Find where the given text appears and provide that cell's center as [X, Y] coordinate. 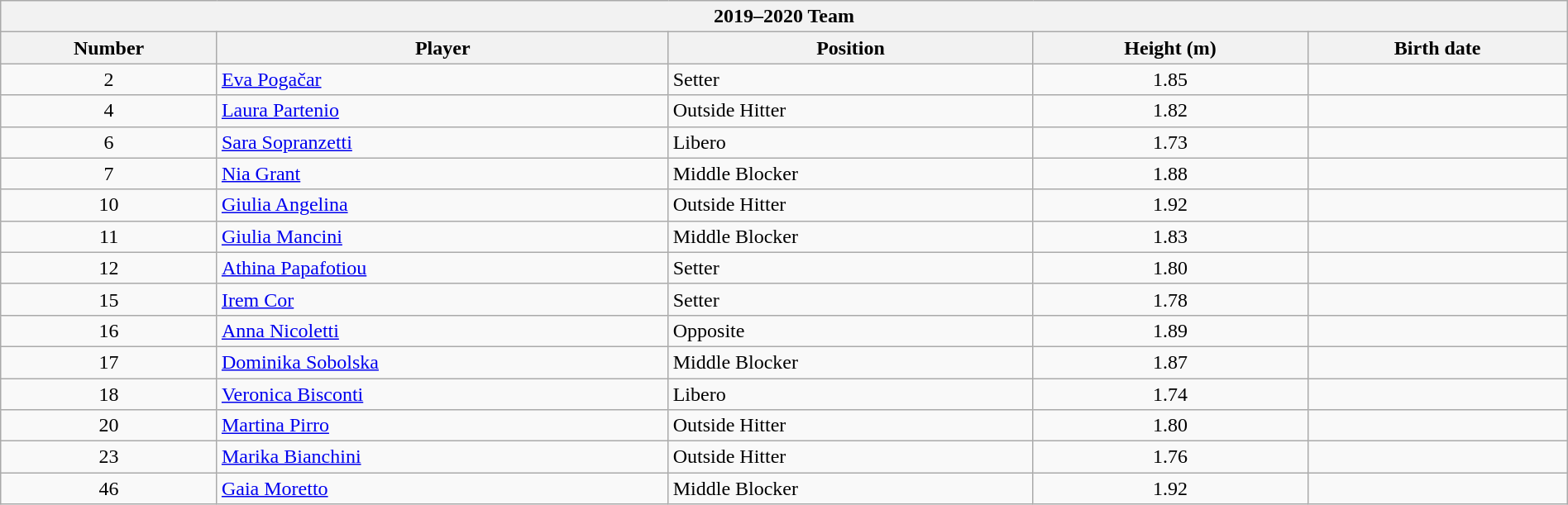
17 [109, 362]
1.73 [1170, 142]
Height (m) [1170, 48]
1.82 [1170, 111]
1.83 [1170, 236]
Opposite [850, 331]
Laura Partenio [442, 111]
7 [109, 174]
11 [109, 236]
Athina Papafotiou [442, 268]
Marika Bianchini [442, 457]
20 [109, 426]
Birth date [1437, 48]
1.76 [1170, 457]
4 [109, 111]
Veronica Bisconti [442, 394]
18 [109, 394]
Anna Nicoletti [442, 331]
16 [109, 331]
Martina Pirro [442, 426]
1.78 [1170, 299]
12 [109, 268]
Position [850, 48]
Eva Pogačar [442, 79]
1.87 [1170, 362]
1.74 [1170, 394]
2019–2020 Team [784, 17]
Number [109, 48]
Irem Cor [442, 299]
1.89 [1170, 331]
15 [109, 299]
6 [109, 142]
Giulia Angelina [442, 205]
1.85 [1170, 79]
10 [109, 205]
Nia Grant [442, 174]
Sara Sopranzetti [442, 142]
2 [109, 79]
46 [109, 488]
Dominika Sobolska [442, 362]
Gaia Moretto [442, 488]
Player [442, 48]
1.88 [1170, 174]
Giulia Mancini [442, 236]
23 [109, 457]
